Detect which cell encompasses the target text, then output its (x, y) center coordinate. 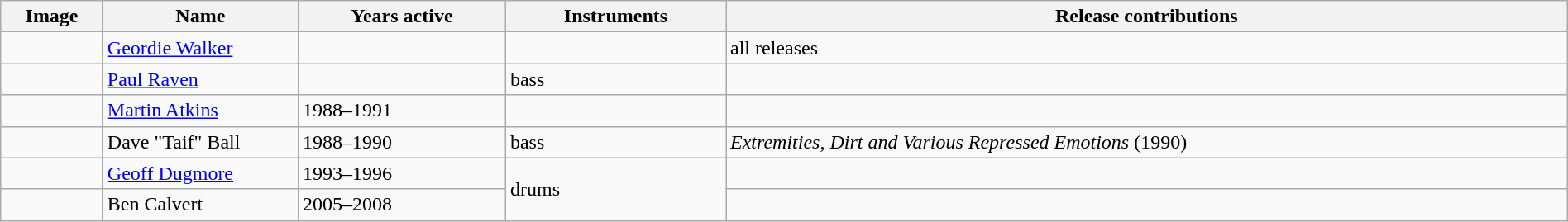
all releases (1147, 48)
Geordie Walker (200, 48)
Geoff Dugmore (200, 173)
1988–1990 (402, 142)
2005–2008 (402, 205)
1993–1996 (402, 173)
1988–1991 (402, 111)
Martin Atkins (200, 111)
Image (52, 17)
Release contributions (1147, 17)
Extremities, Dirt and Various Repressed Emotions (1990) (1147, 142)
Years active (402, 17)
Instruments (615, 17)
Paul Raven (200, 79)
Ben Calvert (200, 205)
Name (200, 17)
Dave "Taif" Ball (200, 142)
drums (615, 189)
